Scan for the cell matching the given text and deliver its [x, y] coordinate at center. 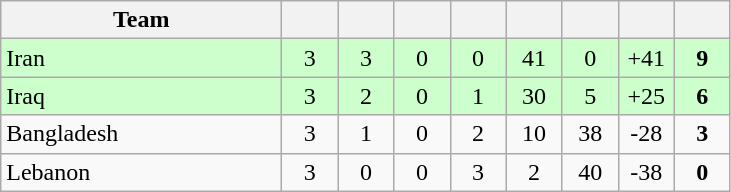
40 [590, 172]
41 [534, 58]
Iraq [142, 96]
Iran [142, 58]
6 [702, 96]
Team [142, 20]
30 [534, 96]
+41 [646, 58]
+25 [646, 96]
Lebanon [142, 172]
38 [590, 134]
5 [590, 96]
9 [702, 58]
10 [534, 134]
Bangladesh [142, 134]
-28 [646, 134]
-38 [646, 172]
